Scan for the cell matching the given text and deliver its (x, y) coordinate at center. 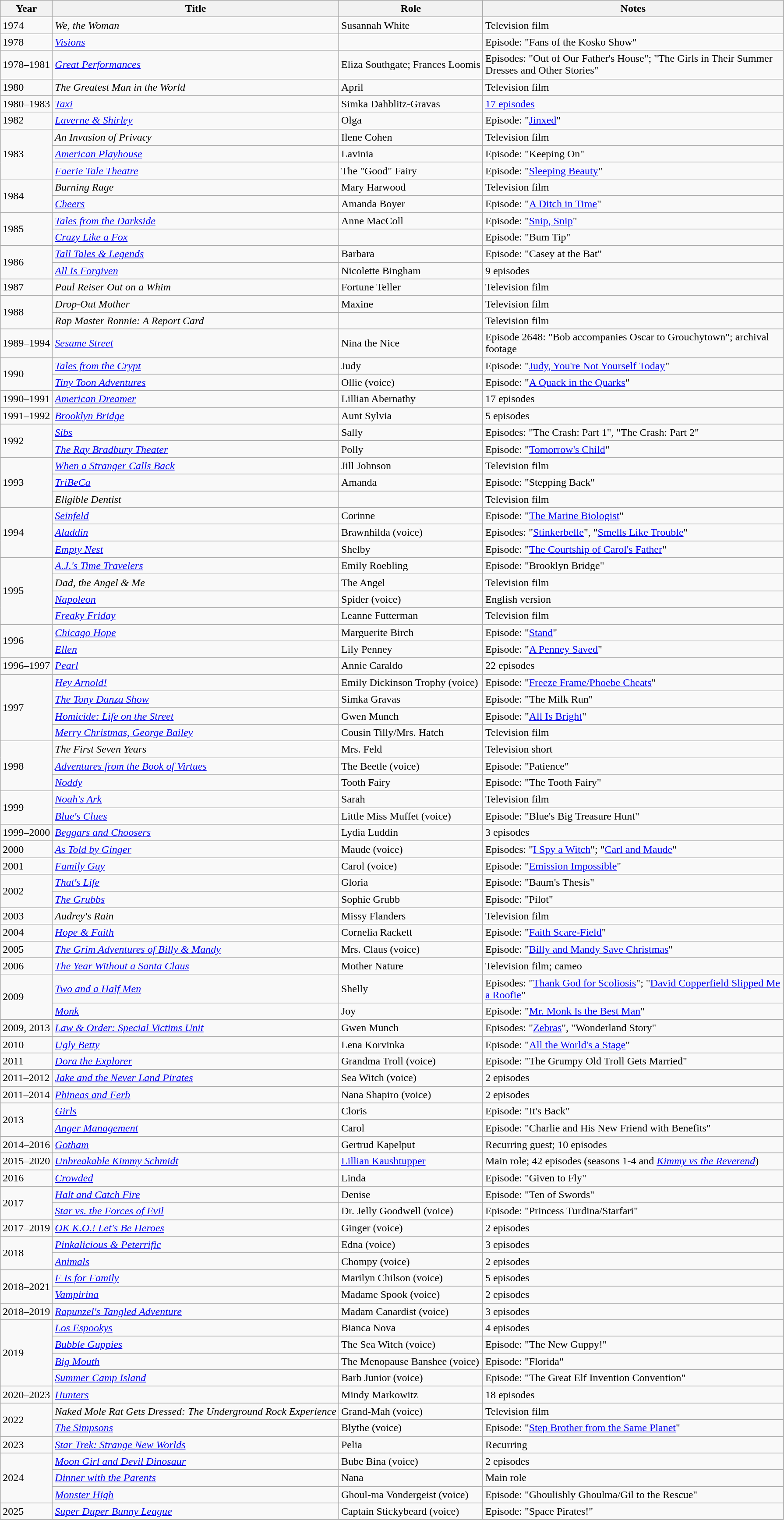
Episodes: "Thank God for Scoliosis"; "David Copperfield Slipped Me a Roofie" (633, 988)
OK K.O.! Let's Be Heroes (196, 1228)
2001 (26, 866)
Grandma Troll (voice) (411, 1061)
All Is Forgiven (196, 271)
4 episodes (633, 1328)
Carol (411, 1128)
Dora the Explorer (196, 1061)
1988 (26, 312)
Episode: "Princess Turdina/Starfari" (633, 1211)
Lavinia (411, 154)
Phineas and Ferb (196, 1095)
2003 (26, 916)
Rapunzel's Tangled Adventure (196, 1311)
Edna (voice) (411, 1244)
1995 (26, 591)
Episode: "Given to Fly" (633, 1178)
Noddy (196, 783)
1990–1991 (26, 399)
Linda (411, 1178)
Episode: "Charlie and His New Friend with Benefits" (633, 1128)
Eliza Southgate; Frances Loomis (411, 65)
1974 (26, 25)
Bianca Nova (411, 1328)
Missy Flanders (411, 916)
Marguerite Birch (411, 633)
Episodes: "I Spy a Witch"; "Carl and Maude" (633, 849)
Maxine (411, 304)
Drop-Out Mother (196, 304)
Episode: "Tomorrow's Child" (633, 449)
2005 (26, 949)
Amanda Boyer (411, 204)
The Beetle (voice) (411, 766)
Susannah White (411, 25)
Simka Gravas (411, 699)
Shelby (411, 549)
2018–2019 (26, 1311)
Episode: "The Milk Run" (633, 699)
Emily Dickinson Trophy (voice) (411, 682)
The Greatest Man in the World (196, 87)
Anger Management (196, 1128)
Noah's Ark (196, 799)
Episode 2648: "Bob accompanies Oscar to Grouchytown"; archival footage (633, 343)
Sibs (196, 432)
Episode: "Emission Impossible" (633, 866)
18 episodes (633, 1395)
Olga (411, 120)
Recurring (633, 1445)
The Year Without a Santa Claus (196, 966)
Simka Dahblitz-Gravas (411, 104)
Pinkalicious & Peterrific (196, 1244)
Bube Bina (voice) (411, 1461)
Mrs. Claus (voice) (411, 949)
Episode: "Jinxed" (633, 120)
Episode: "Florida" (633, 1361)
American Dreamer (196, 399)
Eligible Dentist (196, 499)
Sophie Grubb (411, 899)
Main role (633, 1478)
1996–1997 (26, 666)
Episode: "It's Back" (633, 1111)
Lillian Kaushtupper (411, 1161)
Episode: "The Grumpy Old Troll Gets Married" (633, 1061)
F Is for Family (196, 1278)
Crowded (196, 1178)
Moon Girl and Devil Dinosaur (196, 1461)
Amanda (411, 482)
Television short (633, 749)
Ollie (voice) (411, 382)
Monster High (196, 1495)
Episode: "Bum Tip" (633, 237)
Star vs. the Forces of Evil (196, 1211)
Annie Caraldo (411, 666)
English version (633, 599)
Dad, the Angel & Me (196, 583)
The Sea Witch (voice) (411, 1345)
Monk (196, 1011)
Merry Christmas, George Bailey (196, 732)
Madame Spook (voice) (411, 1294)
Empty Nest (196, 549)
22 episodes (633, 666)
Episode: "Stand" (633, 633)
2004 (26, 933)
Two and a Half Men (196, 988)
Captain Stickybeard (voice) (411, 1511)
Jill Johnson (411, 466)
Episode: "The New Guppy!" (633, 1345)
2018–2021 (26, 1286)
Gertrud Kapelput (411, 1145)
9 episodes (633, 271)
Carol (voice) (411, 866)
1983 (26, 154)
Taxi (196, 104)
Dinner with the Parents (196, 1478)
The Grim Adventures of Billy & Mandy (196, 949)
Episode: "The Great Elf Invention Convention" (633, 1378)
Episodes: "The Crash: Part 1", "The Crash: Part 2" (633, 432)
Vampirina (196, 1294)
Halt and Catch Fire (196, 1195)
1978–1981 (26, 65)
Episode: "Casey at the Bat" (633, 254)
2010 (26, 1045)
Napoleon (196, 599)
Dr. Jelly Goodwell (voice) (411, 1211)
1978 (26, 42)
Jake and the Never Land Pirates (196, 1078)
Sesame Street (196, 343)
Mary Harwood (411, 187)
Great Performances (196, 65)
Cornelia Rackett (411, 933)
2009 (26, 997)
Gotham (196, 1145)
Girls (196, 1111)
The "Good" Fairy (411, 170)
Paul Reiser Out on a Whim (196, 287)
Episode: "The Courtship of Carol's Father" (633, 549)
1999–2000 (26, 833)
1982 (26, 120)
Tales from the Darkside (196, 220)
Rap Master Ronnie: A Report Card (196, 321)
The First Seven Years (196, 749)
Animals (196, 1261)
Episode: "All the World's a Stage" (633, 1045)
Shelly (411, 988)
Nicolette Bingham (411, 271)
1985 (26, 229)
The Tony Danza Show (196, 699)
1991–1992 (26, 416)
Audrey's Rain (196, 916)
2011–2014 (26, 1095)
Spider (voice) (411, 599)
Denise (411, 1195)
Beggars and Choosers (196, 833)
Main role; 42 episodes (seasons 1-4 and Kimmy vs the Reverend) (633, 1161)
Law & Order: Special Victims Unit (196, 1028)
2011–2012 (26, 1078)
Mrs. Feld (411, 749)
Summer Camp Island (196, 1378)
Episode: "Fans of the Kosko Show" (633, 42)
Naked Mole Rat Gets Dressed: The Underground Rock Experience (196, 1411)
Unbreakable Kimmy Schmidt (196, 1161)
Gloria (411, 883)
Tiny Toon Adventures (196, 382)
2020–2023 (26, 1395)
1999 (26, 808)
We, the Woman (196, 25)
The Menopause Banshee (voice) (411, 1361)
That's Life (196, 883)
Aunt Sylvia (411, 416)
Episode: "Ghoulishly Ghoulma/Gil to the Rescue" (633, 1495)
Episode: "Judy, You're Not Yourself Today" (633, 366)
Sally (411, 432)
Adventures from the Book of Virtues (196, 766)
Freaky Friday (196, 616)
Polly (411, 449)
2022 (26, 1420)
Hope & Faith (196, 933)
Family Guy (196, 866)
Chompy (voice) (411, 1261)
Lily Penney (411, 649)
Grand-Mah (voice) (411, 1411)
Barbara (411, 254)
Ghoul-ma Vondergeist (voice) (411, 1495)
Cheers (196, 204)
Episode: "Sleeping Beauty" (633, 170)
Star Trek: Strange New Worlds (196, 1445)
Cousin Tilly/Mrs. Hatch (411, 732)
April (411, 87)
Lydia Luddin (411, 833)
Recurring guest; 10 episodes (633, 1145)
When a Stranger Calls Back (196, 466)
2009, 2013 (26, 1028)
Laverne & Shirley (196, 120)
1997 (26, 707)
2017 (26, 1203)
Episode: "Ten of Swords" (633, 1195)
Episode: "Freeze Frame/Phoebe Cheats" (633, 682)
American Playhouse (196, 154)
Seinfeld (196, 516)
Ilene Cohen (411, 137)
1998 (26, 766)
Tall Tales & Legends (196, 254)
2011 (26, 1061)
Leanne Futterman (411, 616)
Episodes: "Out of Our Father's House"; "The Girls in Their Summer Dresses and Other Stories" (633, 65)
Sea Witch (voice) (411, 1078)
The Simpsons (196, 1428)
Hey Arnold! (196, 682)
Marilyn Chilson (voice) (411, 1278)
Super Duper Bunny League (196, 1511)
Big Mouth (196, 1361)
2014–2016 (26, 1145)
Blue's Clues (196, 816)
The Grubbs (196, 899)
Mindy Markowitz (411, 1395)
Episode: "A Quack in the Quarks" (633, 382)
Visions (196, 42)
Blythe (voice) (411, 1428)
Hunters (196, 1395)
1980 (26, 87)
Mother Nature (411, 966)
Emily Roebling (411, 566)
Tooth Fairy (411, 783)
1980–1983 (26, 104)
Brooklyn Bridge (196, 416)
1996 (26, 641)
Episode: "A Penney Saved" (633, 649)
1989–1994 (26, 343)
Episode: "Space Pirates!" (633, 1511)
2019 (26, 1353)
Corinne (411, 516)
Episodes: "Zebras", "Wonderland Story" (633, 1028)
Ellen (196, 649)
Nana Shapiro (voice) (411, 1095)
Ugly Betty (196, 1045)
Aladdin (196, 533)
Homicide: Life on the Street (196, 716)
Barb Junior (voice) (411, 1378)
Judy (411, 366)
Episode: "Keeping On" (633, 154)
Brawnhilda (voice) (411, 533)
1993 (26, 482)
Role (411, 9)
Pelia (411, 1445)
Episode: "Stepping Back" (633, 482)
Year (26, 9)
Episode: "Mr. Monk Is the Best Man" (633, 1011)
Ginger (voice) (411, 1228)
Episode: "Patience" (633, 766)
Bubble Guppies (196, 1345)
Episode: "Billy and Mandy Save Christmas" (633, 949)
2023 (26, 1445)
1984 (26, 195)
Nana (411, 1478)
As Told by Ginger (196, 849)
Episode: "The Marine Biologist" (633, 516)
2018 (26, 1253)
Episode: "Pilot" (633, 899)
Episode: "Step Brother from the Same Planet" (633, 1428)
Episode: "Brooklyn Bridge" (633, 566)
Anne MacColl (411, 220)
Lena Korvinka (411, 1045)
Joy (411, 1011)
Title (196, 9)
Maude (voice) (411, 849)
2015–2020 (26, 1161)
2016 (26, 1178)
Television film; cameo (633, 966)
Episode: "A Ditch in Time" (633, 204)
2024 (26, 1478)
Episode: "Baum's Thesis" (633, 883)
The Ray Bradbury Theater (196, 449)
Tales from the Crypt (196, 366)
A.J.'s Time Travelers (196, 566)
Chicago Hope (196, 633)
Sarah (411, 799)
TriBeCa (196, 482)
Episode: "Faith Scare-Field" (633, 933)
Cloris (411, 1111)
2013 (26, 1120)
Episodes: "Stinkerbelle", "Smells Like Trouble" (633, 533)
Pearl (196, 666)
Episode: "Blue's Big Treasure Hunt" (633, 816)
Lillian Abernathy (411, 399)
Nina the Nice (411, 343)
1992 (26, 441)
Madam Canardist (voice) (411, 1311)
2002 (26, 891)
Episode: "All Is Bright" (633, 716)
Crazy Like a Fox (196, 237)
2006 (26, 966)
2025 (26, 1511)
2000 (26, 849)
Episode: "The Tooth Fairy" (633, 783)
Fortune Teller (411, 287)
1987 (26, 287)
2017–2019 (26, 1228)
1986 (26, 262)
The Angel (411, 583)
Los Espookys (196, 1328)
Little Miss Muffet (voice) (411, 816)
1990 (26, 374)
Burning Rage (196, 187)
An Invasion of Privacy (196, 137)
Episode: "Snip, Snip" (633, 220)
Notes (633, 9)
1994 (26, 533)
Faerie Tale Theatre (196, 170)
